Return the (x, y) coordinate for the center point of the cell that contains the specified text.  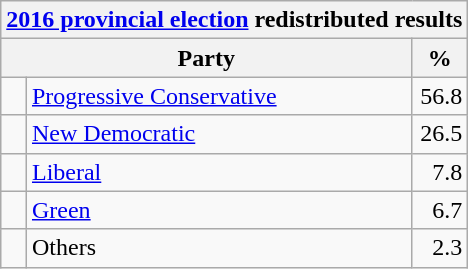
% (440, 58)
6.7 (440, 210)
2.3 (440, 248)
Others (218, 248)
New Democratic (218, 134)
Green (218, 210)
Party (206, 58)
56.8 (440, 96)
7.8 (440, 172)
Liberal (218, 172)
2016 provincial election redistributed results (234, 20)
Progressive Conservative (218, 96)
26.5 (440, 134)
